Determine the (X, Y) coordinate at the center of the cell enclosing the given text.  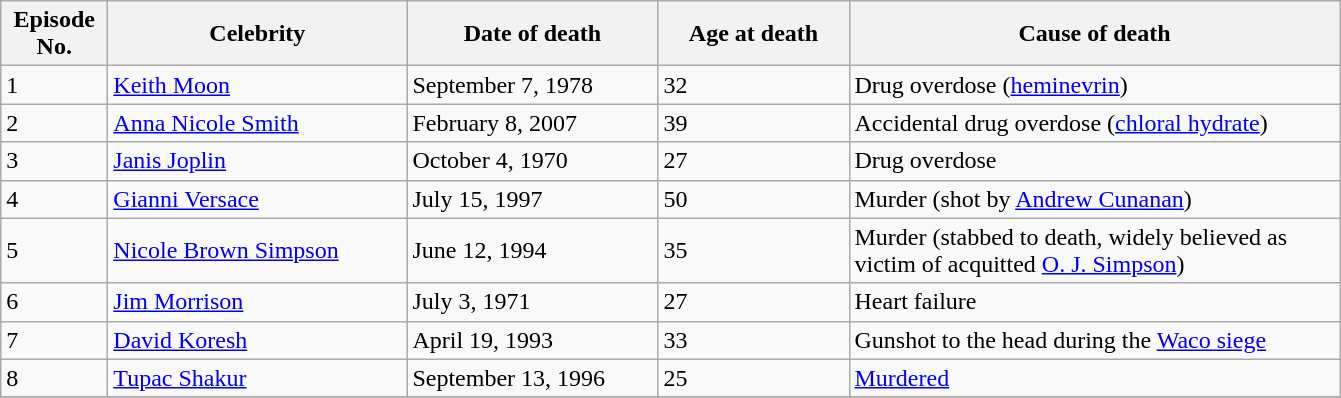
EpisodeNo. (54, 34)
October 4, 1970 (532, 161)
Tupac Shakur (258, 378)
2 (54, 123)
Murder (shot by Andrew Cunanan) (1094, 199)
Jim Morrison (258, 302)
Murdered (1094, 378)
4 (54, 199)
Age at death (754, 34)
Anna Nicole Smith (258, 123)
April 19, 1993 (532, 340)
Murder (stabbed to death, widely believed as victim of acquitted O. J. Simpson) (1094, 250)
September 7, 1978 (532, 85)
3 (54, 161)
Nicole Brown Simpson (258, 250)
5 (54, 250)
Accidental drug overdose (chloral hydrate) (1094, 123)
8 (54, 378)
July 3, 1971 (532, 302)
September 13, 1996 (532, 378)
Date of death (532, 34)
Gianni Versace (258, 199)
February 8, 2007 (532, 123)
35 (754, 250)
Drug overdose (1094, 161)
July 15, 1997 (532, 199)
Janis Joplin (258, 161)
32 (754, 85)
Drug overdose (heminevrin) (1094, 85)
David Koresh (258, 340)
33 (754, 340)
1 (54, 85)
Cause of death (1094, 34)
Celebrity (258, 34)
7 (54, 340)
Gunshot to the head during the Waco siege (1094, 340)
25 (754, 378)
June 12, 1994 (532, 250)
Keith Moon (258, 85)
39 (754, 123)
Heart failure (1094, 302)
6 (54, 302)
50 (754, 199)
